Identify which cell holds the provided text, then report its [X, Y] central coordinate. 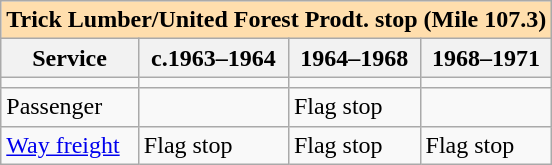
Passenger [70, 107]
1964–1968 [354, 58]
Trick Lumber/United Forest Prodt. stop (Mile 107.3) [276, 20]
Way freight [70, 145]
1968–1971 [486, 58]
c.1963–1964 [213, 58]
Service [70, 58]
